Output the (X, Y) coordinate of the center of the cell containing the given text.  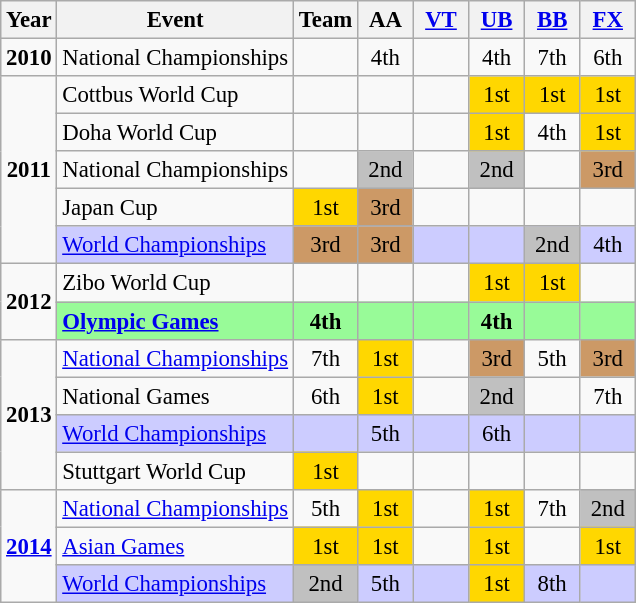
Cottbus World Cup (176, 95)
Event (176, 20)
Asian Games (176, 546)
2012 (29, 302)
Year (29, 20)
Team (325, 20)
2010 (29, 58)
2014 (29, 546)
2013 (29, 414)
Stuttgart World Cup (176, 471)
Doha World Cup (176, 133)
Zibo World Cup (176, 283)
Japan Cup (176, 208)
BB (552, 20)
8th (552, 584)
National Games (176, 396)
Olympic Games (176, 321)
2011 (29, 170)
VT (441, 20)
UB (497, 20)
FX (608, 20)
AA (386, 20)
